Detect which cell encompasses the target text, then output its (x, y) center coordinate. 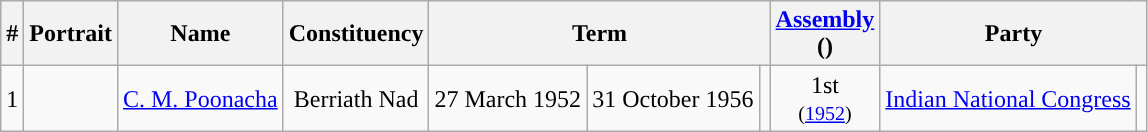
Assembly() (825, 34)
27 March 1952 (508, 98)
C. M. Poonacha (200, 98)
Term (600, 34)
Berriath Nad (356, 98)
1 (12, 98)
31 October 1956 (673, 98)
Party (1014, 34)
# (12, 34)
Indian National Congress (1008, 98)
Name (200, 34)
1st(1952) (825, 98)
Portrait (71, 34)
Constituency (356, 34)
